Scan for the cell matching the given text and deliver its [X, Y] coordinate at center. 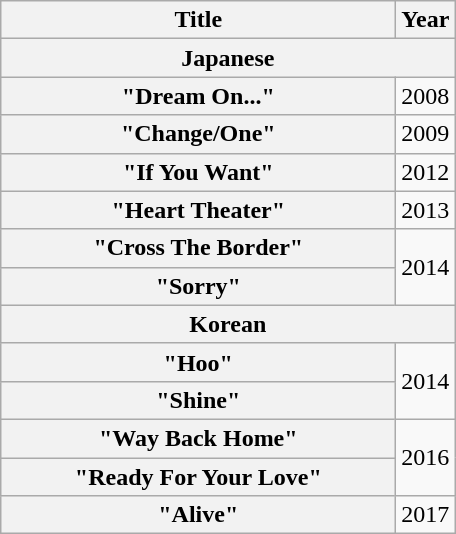
"Hoo" [198, 362]
2008 [426, 96]
"Alive" [198, 515]
"Way Back Home" [198, 438]
2012 [426, 172]
2016 [426, 457]
"If You Want" [198, 172]
2013 [426, 210]
"Sorry" [198, 286]
Title [198, 20]
"Change/One" [198, 134]
Year [426, 20]
Korean [228, 324]
2009 [426, 134]
2017 [426, 515]
Japanese [228, 58]
"Dream On..." [198, 96]
"Heart Theater" [198, 210]
"Cross The Border" [198, 248]
"Ready For Your Love" [198, 477]
"Shine" [198, 400]
